Scan for the cell matching the given text and deliver its [X, Y] coordinate at center. 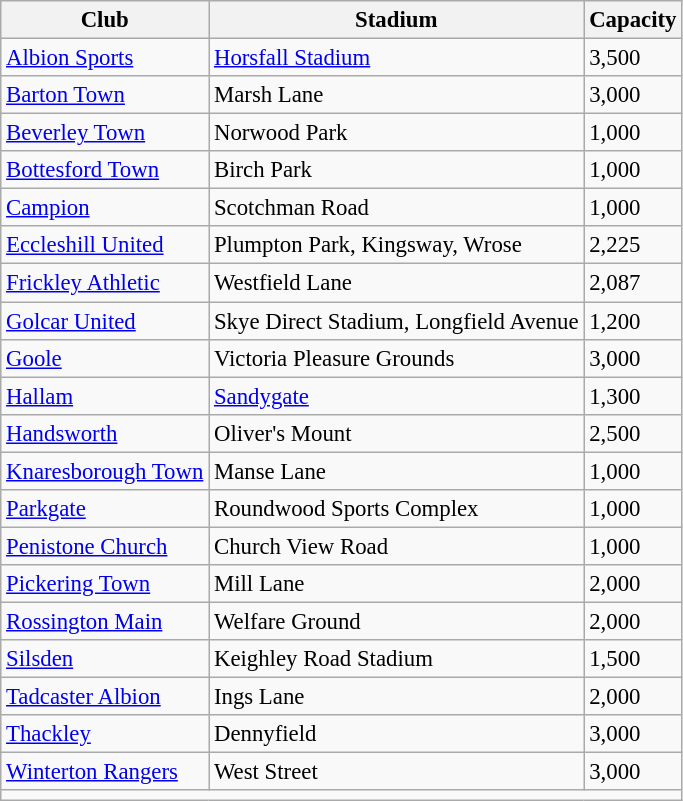
1,500 [633, 659]
2,225 [633, 245]
Ings Lane [396, 697]
1,300 [633, 396]
Church View Road [396, 546]
Barton Town [105, 95]
2,087 [633, 283]
Keighley Road Stadium [396, 659]
Parkgate [105, 509]
Silsden [105, 659]
Roundwood Sports Complex [396, 509]
Scotchman Road [396, 208]
Skye Direct Stadium, Longfield Avenue [396, 321]
Tadcaster Albion [105, 697]
Oliver's Mount [396, 433]
Plumpton Park, Kingsway, Wrose [396, 245]
Sandygate [396, 396]
Welfare Ground [396, 621]
Winterton Rangers [105, 772]
Hallam [105, 396]
Westfield Lane [396, 283]
Capacity [633, 20]
Norwood Park [396, 133]
Golcar United [105, 321]
Campion [105, 208]
Albion Sports [105, 58]
Eccleshill United [105, 245]
Pickering Town [105, 584]
Penistone Church [105, 546]
Handsworth [105, 433]
Thackley [105, 734]
Goole [105, 358]
Manse Lane [396, 471]
Bottesford Town [105, 170]
2,500 [633, 433]
Horsfall Stadium [396, 58]
Birch Park [396, 170]
Dennyfield [396, 734]
Stadium [396, 20]
Marsh Lane [396, 95]
1,200 [633, 321]
Mill Lane [396, 584]
Rossington Main [105, 621]
Knaresborough Town [105, 471]
Club [105, 20]
West Street [396, 772]
Beverley Town [105, 133]
Victoria Pleasure Grounds [396, 358]
3,500 [633, 58]
Frickley Athletic [105, 283]
